For the text-containing cell, return its midpoint in (X, Y) coordinate format. 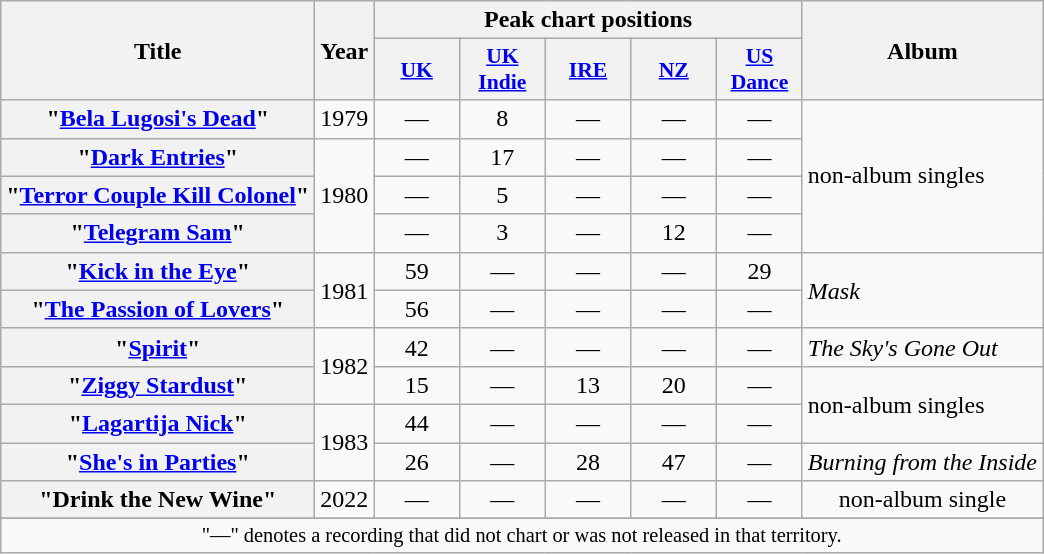
IRE (588, 70)
"Spirit" (158, 347)
"The Passion of Lovers" (158, 309)
20 (674, 385)
Album (922, 50)
8 (502, 119)
59 (417, 271)
"Terror Couple Kill Colonel" (158, 195)
28 (588, 461)
"Ziggy Stardust" (158, 385)
"Dark Entries" (158, 157)
Burning from the Inside (922, 461)
"Drink the New Wine" (158, 500)
29 (760, 271)
Mask (922, 290)
1982 (344, 366)
USDance (760, 70)
17 (502, 157)
UKIndie (502, 70)
non-album single (922, 500)
"Bela Lugosi's Dead" (158, 119)
12 (674, 233)
3 (502, 233)
47 (674, 461)
5 (502, 195)
13 (588, 385)
"Lagartija Nick" (158, 423)
"She's in Parties" (158, 461)
UK (417, 70)
Year (344, 50)
56 (417, 309)
Peak chart positions (588, 20)
"Telegram Sam" (158, 233)
Title (158, 50)
NZ (674, 70)
"—" denotes a recording that did not chart or was not released in that territory. (522, 536)
44 (417, 423)
1981 (344, 290)
1979 (344, 119)
1983 (344, 442)
42 (417, 347)
1980 (344, 195)
"Kick in the Eye" (158, 271)
The Sky's Gone Out (922, 347)
2022 (344, 500)
26 (417, 461)
15 (417, 385)
